Determine the [x, y] coordinate at the center of the cell enclosing the given text.  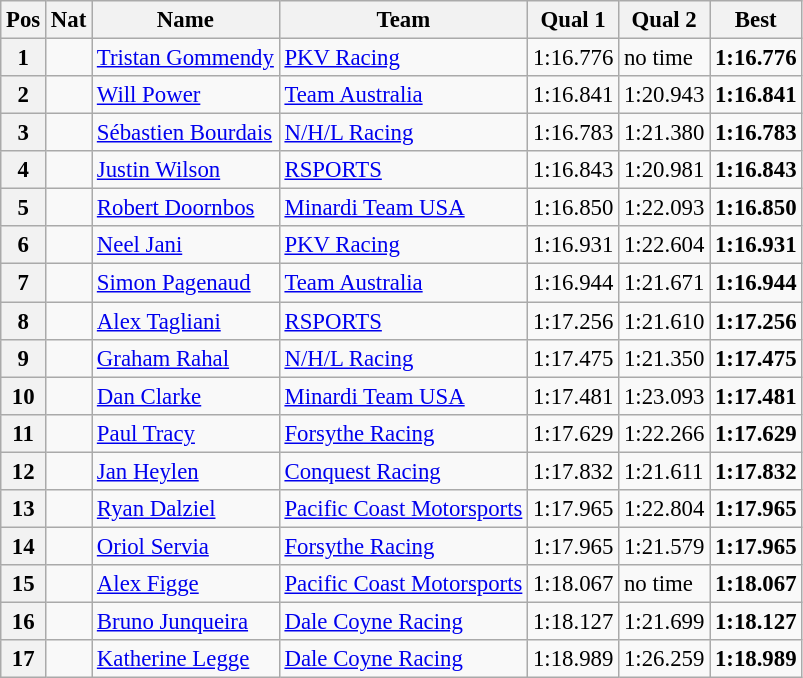
1:26.259 [664, 659]
1:22.093 [664, 208]
6 [24, 245]
Graham Rahal [186, 358]
15 [24, 584]
Dan Clarke [186, 396]
Neel Jani [186, 245]
Will Power [186, 95]
Oriol Servia [186, 546]
Conquest Racing [404, 471]
1:21.699 [664, 621]
5 [24, 208]
Sébastien Bourdais [186, 133]
Ryan Dalziel [186, 509]
1:21.610 [664, 321]
Team [404, 20]
1 [24, 58]
12 [24, 471]
Alex Figge [186, 584]
Nat [69, 20]
Qual 1 [574, 20]
7 [24, 283]
Best [756, 20]
Katherine Legge [186, 659]
Robert Doornbos [186, 208]
Bruno Junqueira [186, 621]
1:21.671 [664, 283]
Simon Pagenaud [186, 283]
4 [24, 170]
1:22.804 [664, 509]
Name [186, 20]
Pos [24, 20]
1:22.266 [664, 433]
Tristan Gommendy [186, 58]
1:22.604 [664, 245]
2 [24, 95]
Paul Tracy [186, 433]
16 [24, 621]
1:21.611 [664, 471]
13 [24, 509]
1:23.093 [664, 396]
1:21.380 [664, 133]
1:21.350 [664, 358]
3 [24, 133]
Jan Heylen [186, 471]
14 [24, 546]
8 [24, 321]
1:20.981 [664, 170]
Alex Tagliani [186, 321]
Qual 2 [664, 20]
11 [24, 433]
9 [24, 358]
1:21.579 [664, 546]
10 [24, 396]
1:20.943 [664, 95]
Justin Wilson [186, 170]
17 [24, 659]
